Provide the (X, Y) coordinate of the cell's center where the given text is located.  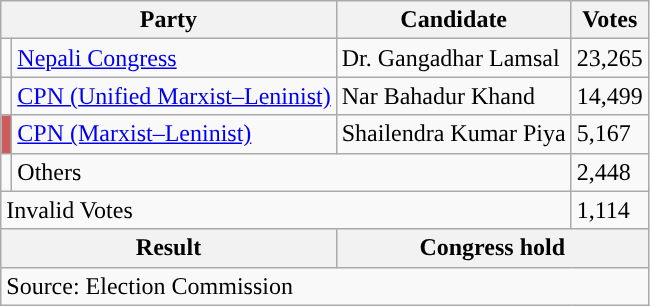
Dr. Gangadhar Lamsal (454, 58)
Shailendra Kumar Piya (454, 134)
Result (168, 248)
CPN (Unified Marxist–Leninist) (174, 96)
Votes (610, 20)
Invalid Votes (286, 210)
23,265 (610, 58)
1,114 (610, 210)
Nepali Congress (174, 58)
CPN (Marxist–Leninist) (174, 134)
14,499 (610, 96)
Others (292, 172)
Congress hold (492, 248)
Source: Election Commission (325, 286)
5,167 (610, 134)
Candidate (454, 20)
2,448 (610, 172)
Party (168, 20)
Nar Bahadur Khand (454, 96)
